Return (X, Y) of the center of cell containing provided text 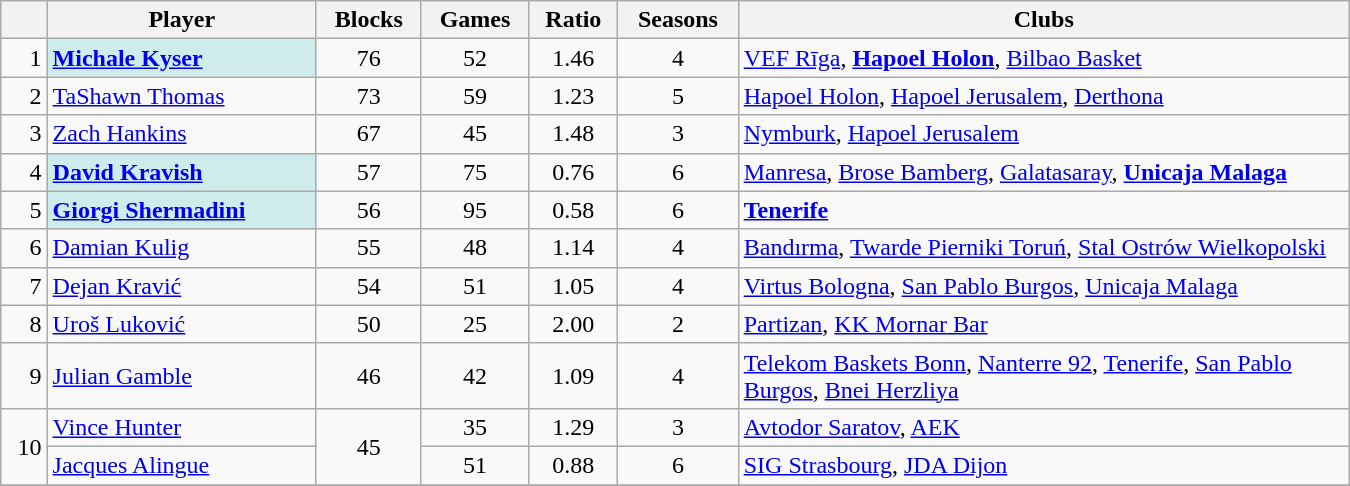
Clubs (1044, 20)
35 (475, 427)
50 (368, 324)
TaShawn Thomas (182, 96)
52 (475, 58)
Damian Kulig (182, 248)
Hapoel Holon, Hapoel Jerusalem, Derthona (1044, 96)
Tenerife (1044, 210)
Telekom Baskets Bonn, Nanterre 92, Tenerife, San Pablo Burgos, Bnei Herzliya (1044, 376)
1.29 (574, 427)
1 (24, 58)
Nymburk, Hapoel Jerusalem (1044, 134)
Giorgi Shermadini (182, 210)
Ratio (574, 20)
1.46 (574, 58)
Julian Gamble (182, 376)
Games (475, 20)
Partizan, KK Mornar Bar (1044, 324)
8 (24, 324)
Player (182, 20)
59 (475, 96)
0.58 (574, 210)
Virtus Bologna, San Pablo Burgos, Unicaja Malaga (1044, 286)
Bandırma, Twarde Pierniki Toruń, Stal Ostrów Wielkopolski (1044, 248)
Avtodor Saratov, AEK (1044, 427)
Zach Hankins (182, 134)
1.23 (574, 96)
Blocks (368, 20)
Uroš Luković (182, 324)
56 (368, 210)
Dejan Kravić (182, 286)
7 (24, 286)
55 (368, 248)
57 (368, 172)
1.05 (574, 286)
2.00 (574, 324)
48 (475, 248)
Vince Hunter (182, 427)
54 (368, 286)
10 (24, 446)
1.48 (574, 134)
46 (368, 376)
25 (475, 324)
Michale Kyser (182, 58)
1.14 (574, 248)
76 (368, 58)
73 (368, 96)
67 (368, 134)
SIG Strasbourg, JDA Dijon (1044, 465)
Manresa, Brose Bamberg, Galatasaray, Unicaja Malaga (1044, 172)
Seasons (678, 20)
Jacques Alingue (182, 465)
1.09 (574, 376)
0.76 (574, 172)
9 (24, 376)
VEF Rīga, Hapoel Holon, Bilbao Basket (1044, 58)
42 (475, 376)
75 (475, 172)
95 (475, 210)
David Kravish (182, 172)
0.88 (574, 465)
